From the cell containing the given text, extract its center point as (x, y) coordinate. 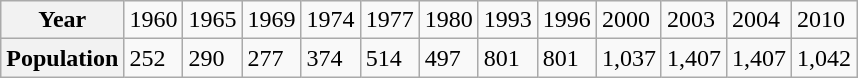
1980 (448, 20)
1977 (390, 20)
514 (390, 58)
277 (272, 58)
Year (62, 20)
1996 (566, 20)
2010 (824, 20)
2000 (628, 20)
2004 (758, 20)
497 (448, 58)
1974 (330, 20)
2003 (694, 20)
374 (330, 58)
1965 (212, 20)
1993 (508, 20)
1969 (272, 20)
1960 (154, 20)
1,037 (628, 58)
1,042 (824, 58)
Population (62, 58)
252 (154, 58)
290 (212, 58)
